From the cell containing the given text, extract its center point as (x, y) coordinate. 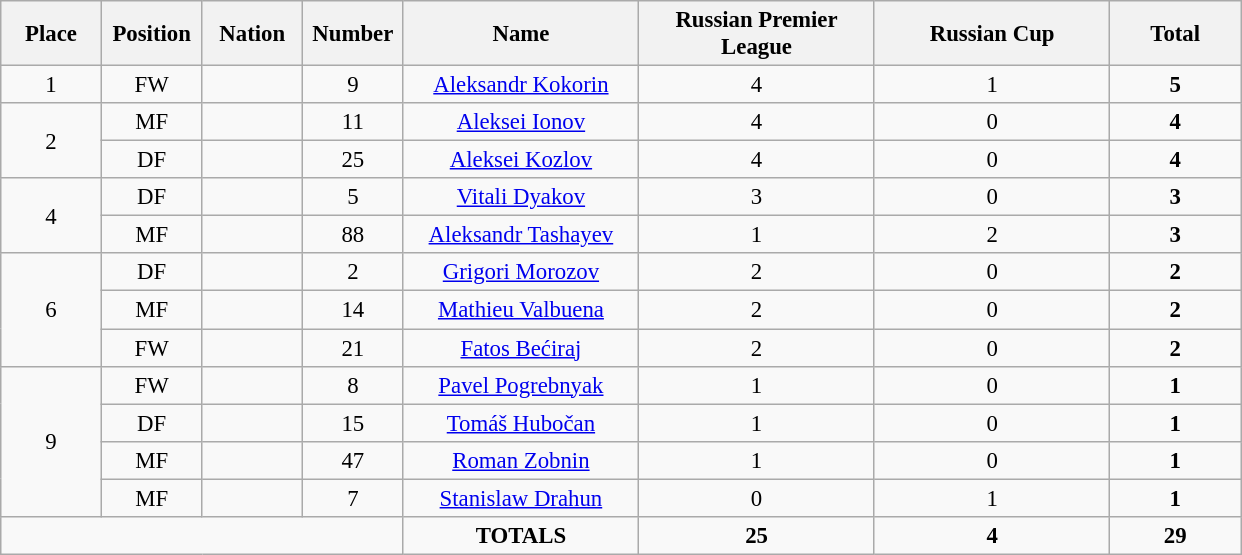
6 (52, 310)
Roman Zobnin (521, 460)
Aleksei Kozlov (521, 160)
Fatos Bećiraj (521, 348)
Vitali Dyakov (521, 197)
14 (354, 310)
Position (152, 34)
47 (354, 460)
88 (354, 235)
Name (521, 34)
7 (354, 498)
Aleksandr Kokorin (521, 85)
Number (354, 34)
Stanislaw Drahun (521, 498)
Grigori Morozov (521, 273)
Pavel Pogrebnyak (521, 385)
Tomáš Hubočan (521, 423)
21 (354, 348)
Mathieu Valbuena (521, 310)
Russian Premier League (757, 34)
15 (354, 423)
11 (354, 122)
Aleksandr Tashayev (521, 235)
TOTALS (521, 536)
8 (354, 385)
Aleksei Ionov (521, 122)
Place (52, 34)
Total (1176, 34)
29 (1176, 536)
Russian Cup (992, 34)
Nation (252, 34)
